Return the (X, Y) coordinate for the center point of the cell that contains the specified text.  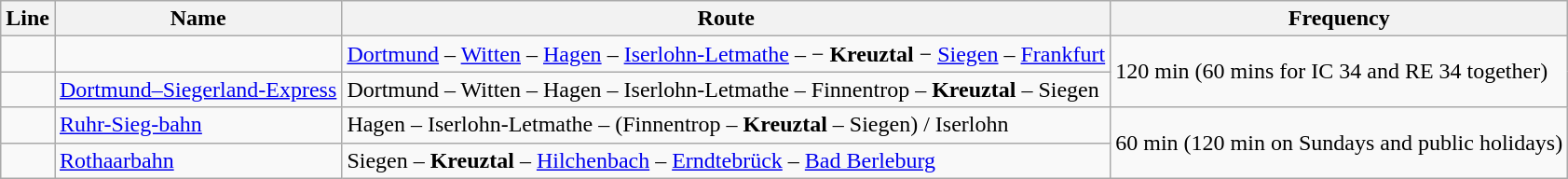
120 min (60 mins for IC 34 and RE 34 together) (1340, 72)
Ruhr-Sieg-bahn (198, 125)
Hagen – Iserlohn-Letmathe – (Finnentrop – Kreuztal – Siegen) / Iserlohn (727, 125)
Dortmund – Witten – Hagen – Iserlohn-Letmathe – Finnentrop – Kreuztal – Siegen (727, 89)
Line (28, 19)
Rothaarbahn (198, 160)
Dortmund–Siegerland-Express (198, 89)
Siegen – Kreuztal – Hilchenbach – Erndtebrück – Bad Berleburg (727, 160)
Dortmund – Witten – Hagen – Iserlohn-Letmathe – − Kreuztal − Siegen – Frankfurt (727, 54)
60 min (120 min on Sundays and public holidays) (1340, 143)
Frequency (1340, 19)
Name (198, 19)
Route (727, 19)
